Find where the given text appears and provide that cell's center as (x, y) coordinate. 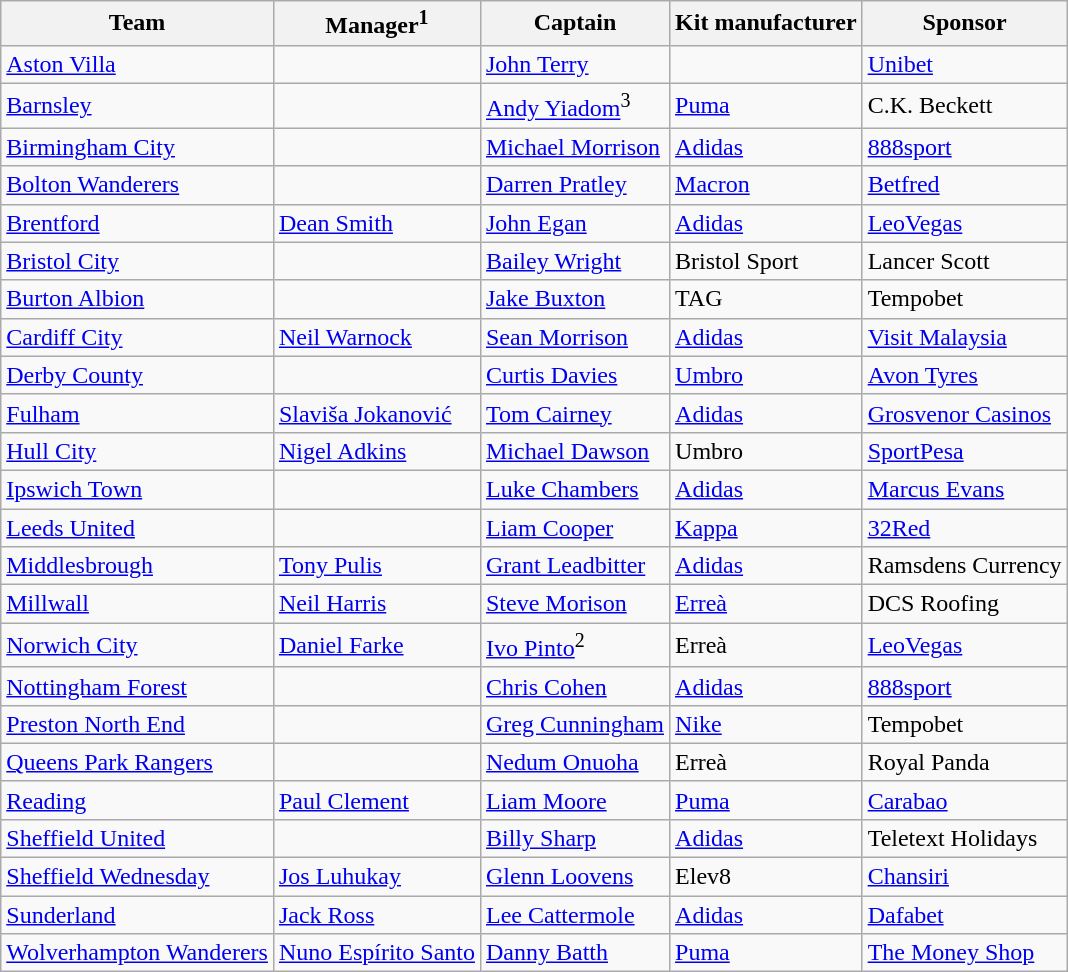
Sean Morrison (574, 337)
Nigel Adkins (376, 451)
Birmingham City (138, 147)
Grant Leadbitter (574, 566)
Teletext Holidays (964, 839)
Jake Buxton (574, 299)
Hull City (138, 451)
Unibet (964, 64)
Sponsor (964, 24)
Luke Chambers (574, 489)
Middlesbrough (138, 566)
Wolverhampton Wanderers (138, 953)
TAG (766, 299)
Billy Sharp (574, 839)
Marcus Evans (964, 489)
Lancer Scott (964, 261)
Millwall (138, 604)
Manager1 (376, 24)
Bristol City (138, 261)
Dean Smith (376, 223)
Chansiri (964, 877)
Avon Tyres (964, 375)
Kit manufacturer (766, 24)
Ivo Pinto2 (574, 646)
Elev8 (766, 877)
Norwich City (138, 646)
Sheffield United (138, 839)
Andy Yiadom3 (574, 106)
Bolton Wanderers (138, 185)
Betfred (964, 185)
Neil Harris (376, 604)
C.K. Beckett (964, 106)
Curtis Davies (574, 375)
Brentford (138, 223)
Nuno Espírito Santo (376, 953)
Lee Cattermole (574, 915)
Carabao (964, 800)
Captain (574, 24)
Sunderland (138, 915)
Slaviša Jokanović (376, 413)
Liam Moore (574, 800)
Greg Cunningham (574, 724)
Barnsley (138, 106)
Glenn Loovens (574, 877)
Dafabet (964, 915)
Michael Morrison (574, 147)
Derby County (138, 375)
Chris Cohen (574, 686)
Steve Morison (574, 604)
Ipswich Town (138, 489)
Reading (138, 800)
Paul Clement (376, 800)
Kappa (766, 528)
Liam Cooper (574, 528)
Neil Warnock (376, 337)
Jos Luhukay (376, 877)
Darren Pratley (574, 185)
Team (138, 24)
Aston Villa (138, 64)
Nike (766, 724)
32Red (964, 528)
SportPesa (964, 451)
Preston North End (138, 724)
Visit Malaysia (964, 337)
John Egan (574, 223)
Jack Ross (376, 915)
Nottingham Forest (138, 686)
Bristol Sport (766, 261)
Leeds United (138, 528)
Sheffield Wednesday (138, 877)
Tom Cairney (574, 413)
Burton Albion (138, 299)
DCS Roofing (964, 604)
Queens Park Rangers (138, 762)
Daniel Farke (376, 646)
Tony Pulis (376, 566)
Bailey Wright (574, 261)
The Money Shop (964, 953)
John Terry (574, 64)
Grosvenor Casinos (964, 413)
Royal Panda (964, 762)
Nedum Onuoha (574, 762)
Danny Batth (574, 953)
Ramsdens Currency (964, 566)
Macron (766, 185)
Michael Dawson (574, 451)
Fulham (138, 413)
Cardiff City (138, 337)
